Provide the [X, Y] coordinate of the cell's center where the given text is located.  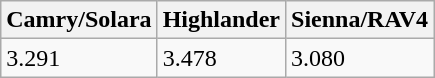
3.478 [221, 58]
3.291 [79, 58]
Highlander [221, 20]
Sienna/RAV4 [360, 20]
3.080 [360, 58]
Camry/Solara [79, 20]
